From the cell containing the given text, extract its center point as [x, y] coordinate. 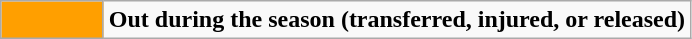
Out during the season (transferred, injured, or released) [396, 20]
